Output the [X, Y] coordinate of the center of the cell containing the given text.  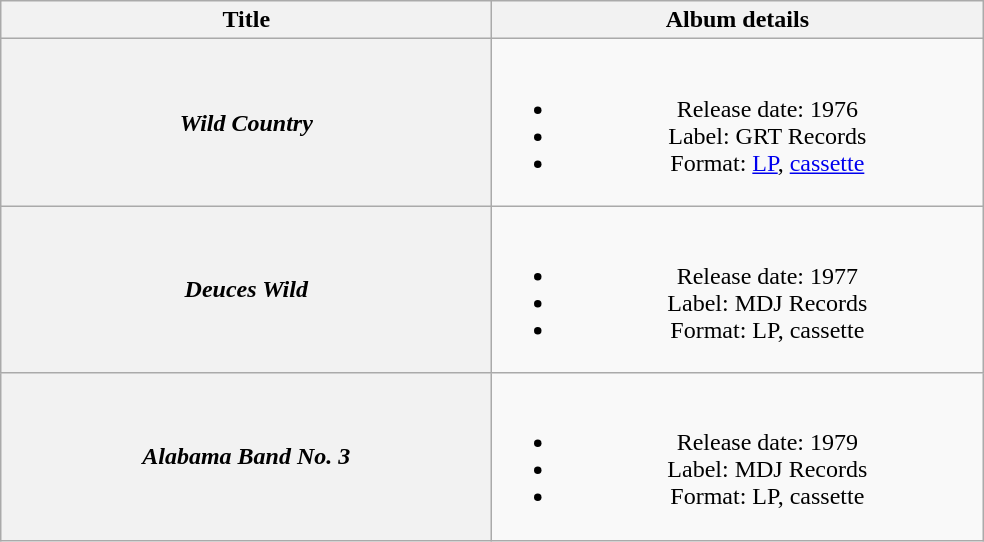
Title [246, 20]
Deuces Wild [246, 290]
Release date: 1977Label: MDJ RecordsFormat: LP, cassette [738, 290]
Alabama Band No. 3 [246, 456]
Wild Country [246, 122]
Album details [738, 20]
Release date: 1979Label: MDJ RecordsFormat: LP, cassette [738, 456]
Release date: 1976Label: GRT RecordsFormat: LP, cassette [738, 122]
